For the text-containing cell, return its midpoint in (X, Y) coordinate format. 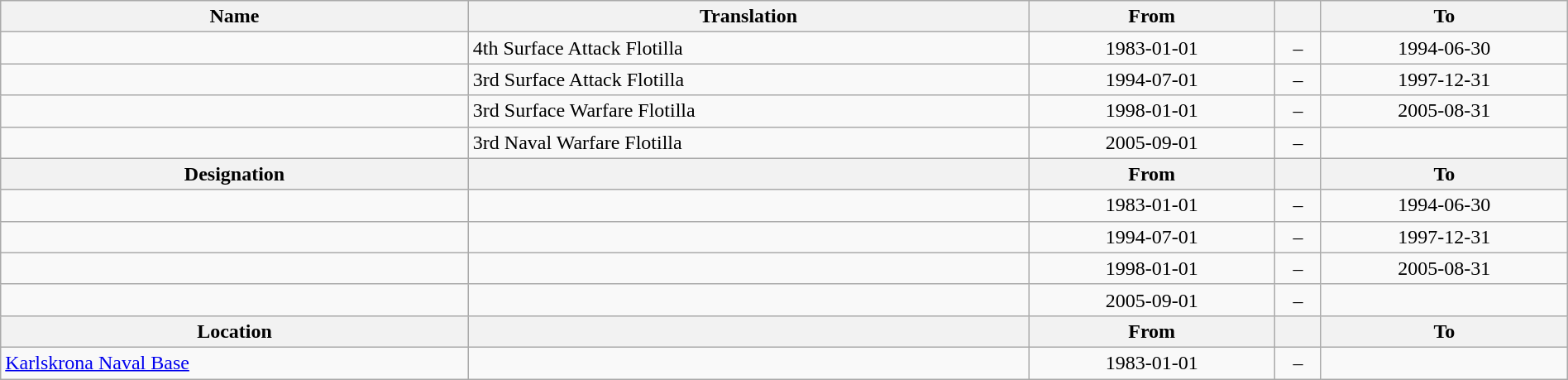
Designation (235, 174)
3rd Naval Warfare Flotilla (748, 142)
4th Surface Attack Flotilla (748, 48)
Translation (748, 17)
3rd Surface Attack Flotilla (748, 79)
Location (235, 331)
3rd Surface Warfare Flotilla (748, 111)
Name (235, 17)
Karlskrona Naval Base (235, 363)
